Find where the given text appears and provide that cell's center as [x, y] coordinate. 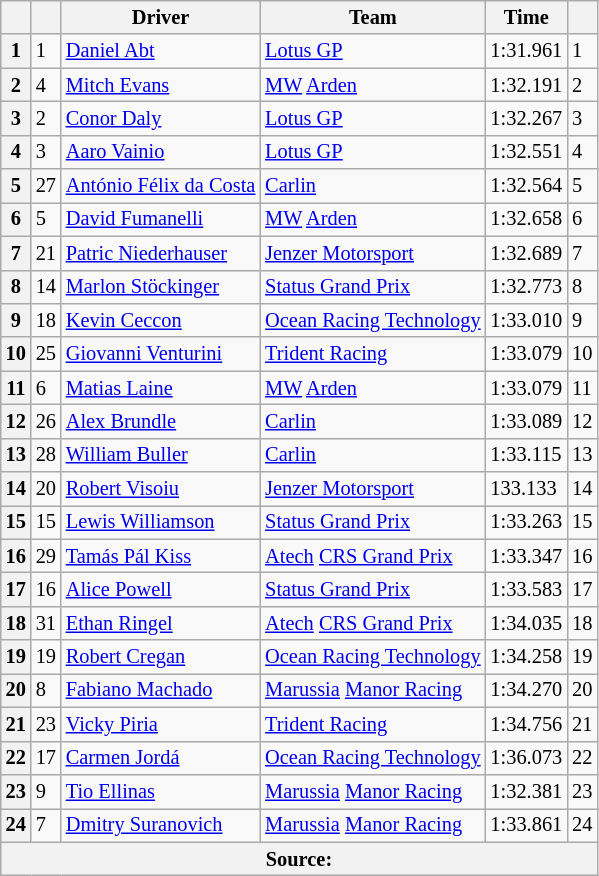
26 [46, 421]
David Fumanelli [160, 219]
1:32.689 [527, 253]
133.133 [527, 489]
Patric Niederhauser [160, 253]
1:34.035 [527, 623]
Carmen Jordá [160, 758]
Robert Cregan [160, 657]
Driver [160, 17]
1:32.381 [527, 791]
Conor Daly [160, 118]
Vicky Piria [160, 724]
António Félix da Costa [160, 186]
Alex Brundle [160, 421]
1:34.270 [527, 690]
Lewis Williamson [160, 522]
27 [46, 186]
1:32.191 [527, 85]
31 [46, 623]
Ethan Ringel [160, 623]
Tio Ellinas [160, 791]
1:33.115 [527, 455]
1:32.267 [527, 118]
Giovanni Venturini [160, 354]
Time [527, 17]
Mitch Evans [160, 85]
Marlon Stöckinger [160, 287]
1:31.961 [527, 51]
Matias Laine [160, 388]
1:33.263 [527, 522]
29 [46, 556]
Tamás Pál Kiss [160, 556]
William Buller [160, 455]
1:33.583 [527, 589]
1:34.756 [527, 724]
Fabiano Machado [160, 690]
Source: [299, 859]
1:32.773 [527, 287]
1:33.010 [527, 320]
Kevin Ceccon [160, 320]
28 [46, 455]
1:32.564 [527, 186]
25 [46, 354]
1:34.258 [527, 657]
1:32.551 [527, 152]
Aaro Vainio [160, 152]
Dmitry Suranovich [160, 825]
1:33.347 [527, 556]
Alice Powell [160, 589]
1:33.089 [527, 421]
Team [372, 17]
Daniel Abt [160, 51]
Robert Visoiu [160, 489]
1:32.658 [527, 219]
1:33.861 [527, 825]
1:36.073 [527, 758]
